Determine the [X, Y] coordinate at the center of the cell enclosing the given text.  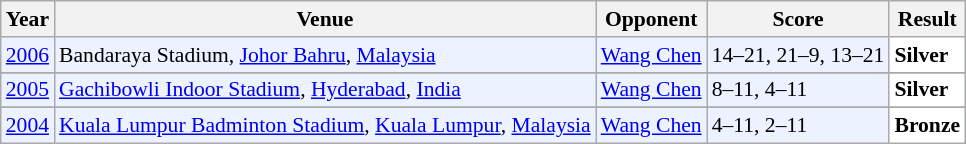
Result [927, 19]
Score [798, 19]
2005 [28, 90]
2006 [28, 55]
Kuala Lumpur Badminton Stadium, Kuala Lumpur, Malaysia [325, 126]
14–21, 21–9, 13–21 [798, 55]
Year [28, 19]
8–11, 4–11 [798, 90]
Opponent [652, 19]
4–11, 2–11 [798, 126]
Venue [325, 19]
Gachibowli Indoor Stadium, Hyderabad, India [325, 90]
Bronze [927, 126]
2004 [28, 126]
Bandaraya Stadium, Johor Bahru, Malaysia [325, 55]
